Locate the cell with the specified text and output its [x, y] center coordinate. 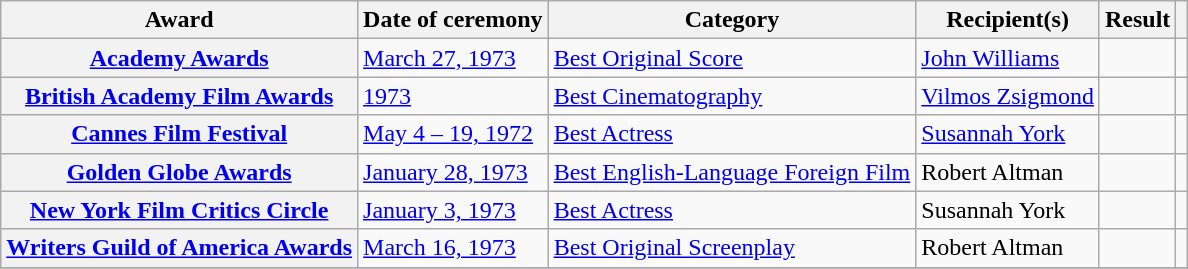
Golden Globe Awards [180, 172]
Best Original Score [732, 58]
Cannes Film Festival [180, 134]
Date of ceremony [454, 20]
January 3, 1973 [454, 210]
British Academy Film Awards [180, 96]
New York Film Critics Circle [180, 210]
January 28, 1973 [454, 172]
Best Original Screenplay [732, 248]
Writers Guild of America Awards [180, 248]
Vilmos Zsigmond [1008, 96]
May 4 – 19, 1972 [454, 134]
Result [1137, 20]
Best Cinematography [732, 96]
Best English-Language Foreign Film [732, 172]
March 16, 1973 [454, 248]
John Williams [1008, 58]
March 27, 1973 [454, 58]
Recipient(s) [1008, 20]
Category [732, 20]
1973 [454, 96]
Award [180, 20]
Academy Awards [180, 58]
